Locate the cell with the specified text and output its (X, Y) center coordinate. 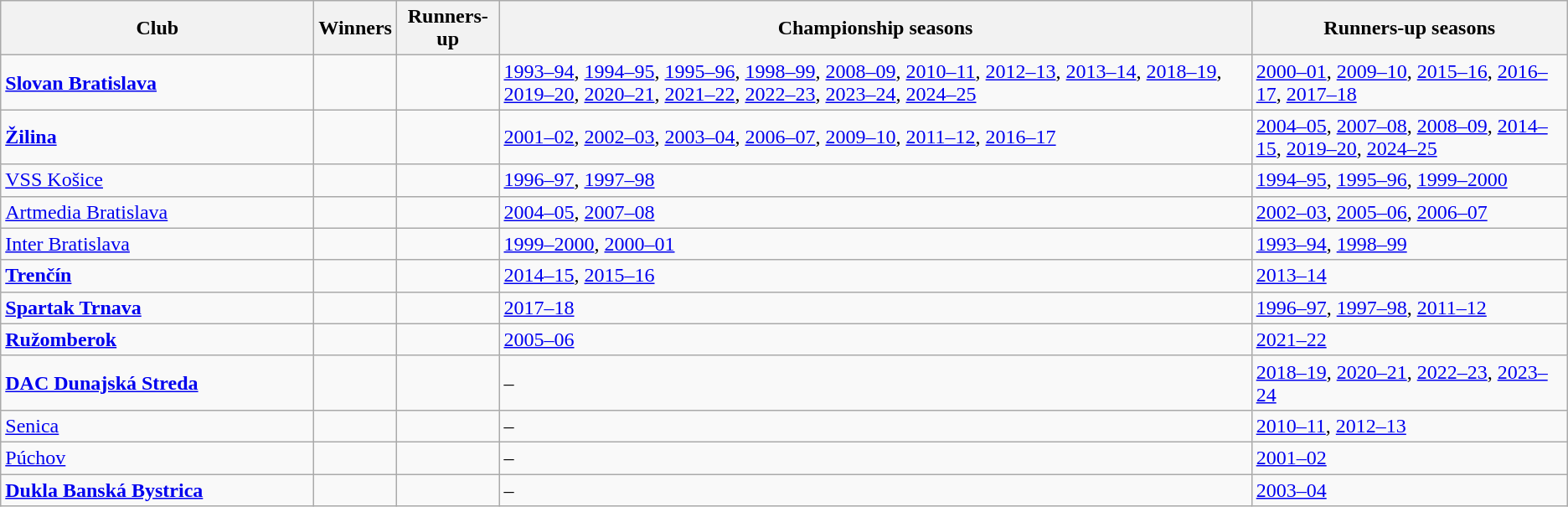
2001–02 (1409, 458)
Club (157, 28)
VSS Košice (157, 180)
2001–02, 2002–03, 2003–04, 2006–07, 2009–10, 2011–12, 2016–17 (875, 137)
2004–05, 2007–08 (875, 212)
1994–95, 1995–96, 1999–2000 (1409, 180)
2004–05, 2007–08, 2008–09, 2014–15, 2019–20, 2024–25 (1409, 137)
2021–22 (1409, 339)
Championship seasons (875, 28)
Senica (157, 426)
2013–14 (1409, 276)
2017–18 (875, 308)
Artmedia Bratislava (157, 212)
2000–01, 2009–10, 2015–16, 2016–17, 2017–18 (1409, 82)
2005–06 (875, 339)
1996–97, 1997–98 (875, 180)
Púchov (157, 458)
1993–94, 1998–99 (1409, 244)
Slovan Bratislava (157, 82)
Runners-up (447, 28)
Winners (355, 28)
Žilina (157, 137)
DAC Dunajská Streda (157, 382)
2018–19, 2020–21, 2022–23, 2023–24 (1409, 382)
Spartak Trnava (157, 308)
2010–11, 2012–13 (1409, 426)
Inter Bratislava (157, 244)
Trenčín (157, 276)
1999–2000, 2000–01 (875, 244)
1993–94, 1994–95, 1995–96, 1998–99, 2008–09, 2010–11, 2012–13, 2013–14, 2018–19, 2019–20, 2020–21, 2021–22, 2022–23, 2023–24, 2024–25 (875, 82)
Dukla Banská Bystrica (157, 490)
2014–15, 2015–16 (875, 276)
1996–97, 1997–98, 2011–12 (1409, 308)
Ružomberok (157, 339)
2002–03, 2005–06, 2006–07 (1409, 212)
2003–04 (1409, 490)
Runners-up seasons (1409, 28)
